Extract the [x, y] coordinate from the center of the cell holding the provided text.  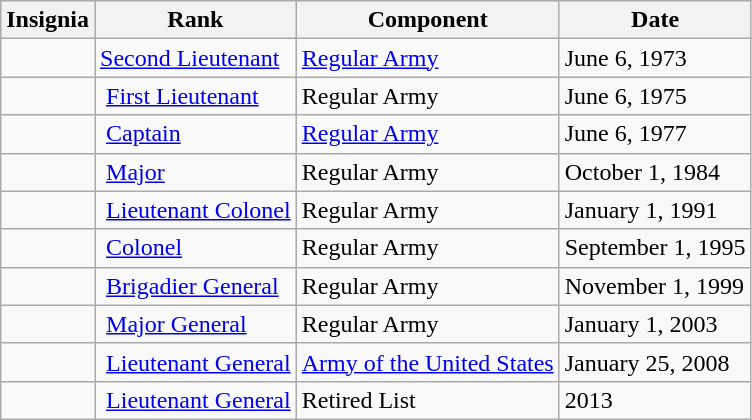
January 1, 1991 [655, 210]
Army of the United States [428, 362]
Colonel [196, 248]
June 6, 1973 [655, 58]
September 1, 1995 [655, 248]
November 1, 1999 [655, 286]
First Lieutenant [196, 96]
2013 [655, 400]
June 6, 1977 [655, 134]
Lieutenant Colonel [196, 210]
June 6, 1975 [655, 96]
Second Lieutenant [196, 58]
Component [428, 20]
Brigadier General [196, 286]
Major [196, 172]
January 25, 2008 [655, 362]
Date [655, 20]
October 1, 1984 [655, 172]
January 1, 2003 [655, 324]
Captain [196, 134]
Major General [196, 324]
Insignia [48, 20]
Rank [196, 20]
Retired List [428, 400]
